Pinpoint the cell where the given text exists, returning its (X, Y) midpoint coordinate. 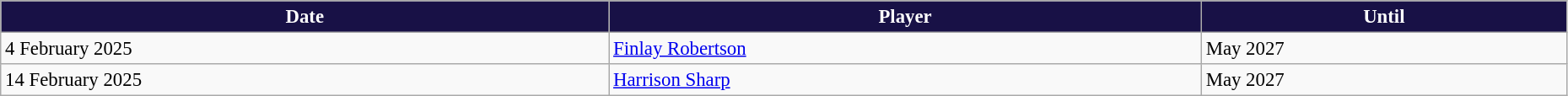
Until (1383, 17)
Player (906, 17)
Harrison Sharp (906, 80)
Date (305, 17)
14 February 2025 (305, 80)
4 February 2025 (305, 49)
Finlay Robertson (906, 49)
